Return (X, Y) of the center of cell containing provided text 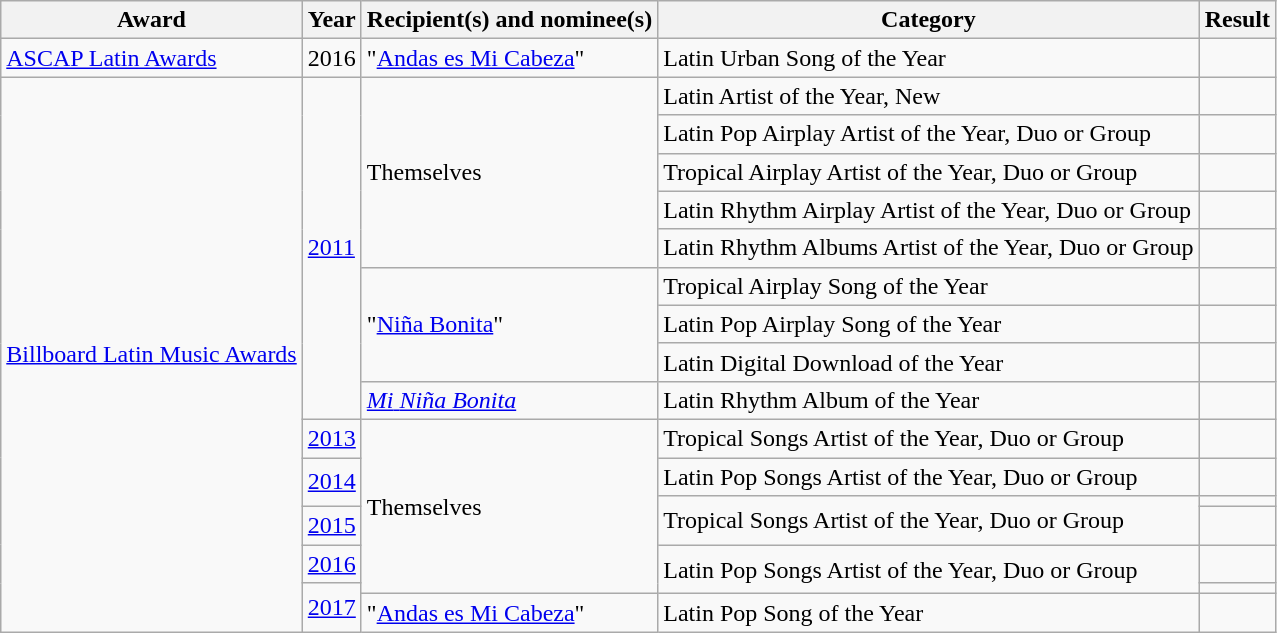
2015 (332, 526)
Latin Pop Airplay Artist of the Year, Duo or Group (928, 134)
Award (152, 20)
Latin Artist of the Year, New (928, 96)
Latin Pop Song of the Year (928, 613)
Latin Pop Airplay Song of the Year (928, 324)
Recipient(s) and nominee(s) (509, 20)
2011 (332, 248)
Result (1237, 20)
Latin Rhythm Albums Artist of the Year, Duo or Group (928, 248)
2017 (332, 608)
Latin Rhythm Airplay Artist of the Year, Duo or Group (928, 210)
Latin Digital Download of the Year (928, 362)
Tropical Airplay Song of the Year (928, 286)
ASCAP Latin Awards (152, 58)
2014 (332, 482)
Latin Rhythm Album of the Year (928, 400)
Tropical Airplay Artist of the Year, Duo or Group (928, 172)
Category (928, 20)
Billboard Latin Music Awards (152, 354)
Mi Niña Bonita (509, 400)
Latin Urban Song of the Year (928, 58)
"Niña Bonita" (509, 324)
2013 (332, 438)
Year (332, 20)
